Return [X, Y] of the center of cell containing provided text 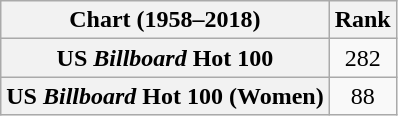
88 [362, 96]
US Billboard Hot 100 [165, 58]
US Billboard Hot 100 (Women) [165, 96]
Chart (1958–2018) [165, 20]
Rank [362, 20]
282 [362, 58]
